Extract the [x, y] coordinate from the center of the cell holding the provided text.  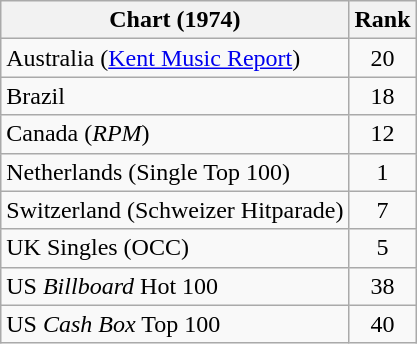
12 [382, 134]
Australia (Kent Music Report) [175, 58]
Switzerland (Schweizer Hitparade) [175, 210]
Rank [382, 20]
38 [382, 286]
UK Singles (OCC) [175, 248]
18 [382, 96]
Canada (RPM) [175, 134]
5 [382, 248]
Chart (1974) [175, 20]
20 [382, 58]
40 [382, 324]
US Cash Box Top 100 [175, 324]
US Billboard Hot 100 [175, 286]
Netherlands (Single Top 100) [175, 172]
1 [382, 172]
7 [382, 210]
Brazil [175, 96]
